Return (X, Y) of the center of cell containing provided text 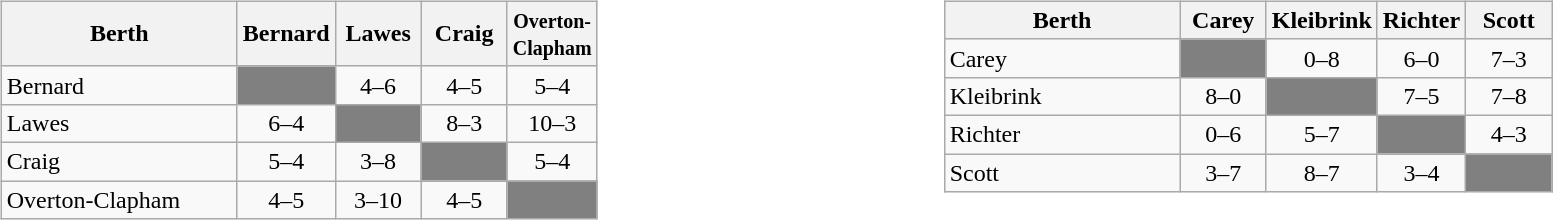
7–5 (1421, 96)
3–8 (378, 161)
8–0 (1223, 96)
8–7 (1322, 173)
10–3 (552, 123)
7–3 (1509, 58)
6–0 (1421, 58)
0–8 (1322, 58)
8–3 (464, 123)
3–7 (1223, 173)
4–3 (1509, 134)
6–4 (286, 123)
0–6 (1223, 134)
7–8 (1509, 96)
4–6 (378, 85)
3–10 (378, 199)
5–7 (1322, 134)
3–4 (1421, 173)
